Provide the [x, y] coordinate of the cell's center where the given text is located.  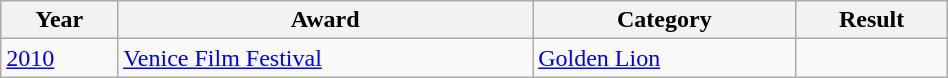
Venice Film Festival [326, 58]
Result [872, 20]
Year [60, 20]
Category [664, 20]
Award [326, 20]
2010 [60, 58]
Golden Lion [664, 58]
